Determine the [X, Y] coordinate at the center of the cell enclosing the given text.  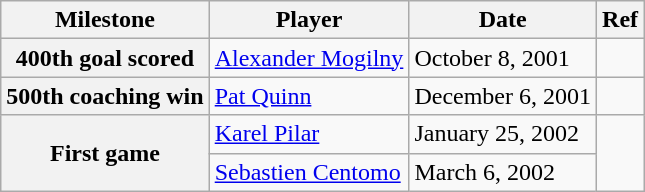
Milestone [105, 20]
500th coaching win [105, 96]
Alexander Mogilny [309, 58]
October 8, 2001 [503, 58]
Player [309, 20]
March 6, 2002 [503, 172]
December 6, 2001 [503, 96]
First game [105, 153]
Ref [620, 20]
Sebastien Centomo [309, 172]
Date [503, 20]
400th goal scored [105, 58]
Karel Pilar [309, 134]
Pat Quinn [309, 96]
January 25, 2002 [503, 134]
